Find where the given text appears and provide that cell's center as (x, y) coordinate. 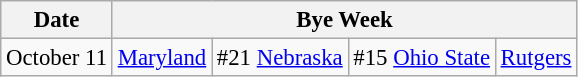
October 11 (57, 58)
#15 Ohio State (422, 58)
Rutgers (536, 58)
Date (57, 20)
Bye Week (344, 20)
Maryland (162, 58)
#21 Nebraska (280, 58)
